Capture the cell that displays the provided text and extract its (X, Y) central coordinate. 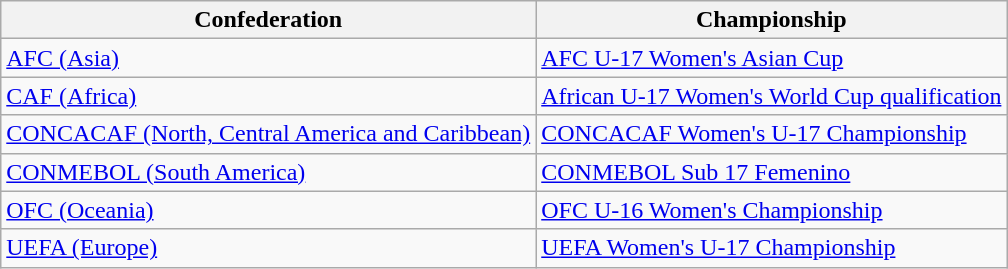
OFC U-16 Women's Championship (772, 210)
Confederation (268, 20)
UEFA Women's U-17 Championship (772, 248)
CONCACAF Women's U-17 Championship (772, 134)
Championship (772, 20)
AFC U-17 Women's Asian Cup (772, 58)
African U-17 Women's World Cup qualification (772, 96)
CONCACAF (North, Central America and Caribbean) (268, 134)
CONMEBOL Sub 17 Femenino (772, 172)
CONMEBOL (South America) (268, 172)
CAF (Africa) (268, 96)
UEFA (Europe) (268, 248)
AFC (Asia) (268, 58)
OFC (Oceania) (268, 210)
